Find where the given text appears and provide that cell's center as [x, y] coordinate. 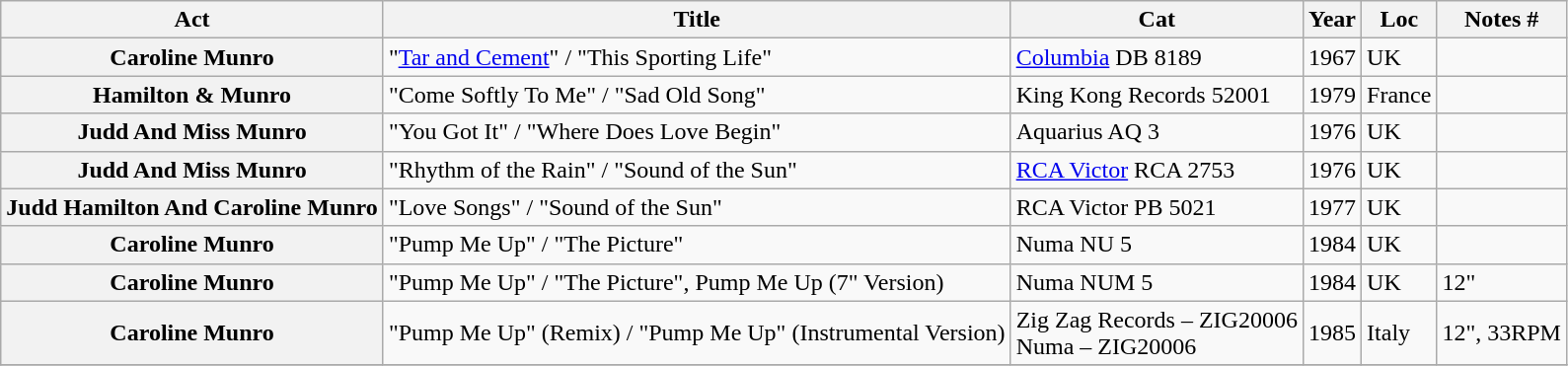
1977 [1332, 207]
Notes # [1502, 20]
Year [1332, 20]
Aquarius AQ 3 [1157, 132]
Zig Zag Records – ZIG20006Numa – ZIG20006 [1157, 333]
Columbia DB 8189 [1157, 57]
12" [1502, 282]
"You Got It" / "Where Does Love Begin" [697, 132]
Numa NUM 5 [1157, 282]
"Tar and Cement" / "This Sporting Life" [697, 57]
"Rhythm of the Rain" / "Sound of the Sun" [697, 170]
Cat [1157, 20]
RCA Victor RCA 2753 [1157, 170]
1979 [1332, 95]
RCA Victor PB 5021 [1157, 207]
Hamilton & Munro [192, 95]
"Love Songs" / "Sound of the Sun" [697, 207]
Loc [1399, 20]
Act [192, 20]
"Pump Me Up" / "The Picture" [697, 245]
"Pump Me Up" / "The Picture", Pump Me Up (7" Version) [697, 282]
Italy [1399, 333]
"Pump Me Up" (Remix) / "Pump Me Up" (Instrumental Version) [697, 333]
1967 [1332, 57]
Numa NU 5 [1157, 245]
Judd Hamilton And Caroline Munro [192, 207]
King Kong Records 52001 [1157, 95]
Title [697, 20]
"Come Softly To Me" / "Sad Old Song" [697, 95]
12", 33RPM [1502, 333]
1985 [1332, 333]
France [1399, 95]
